Return (x, y) of the center of cell containing provided text 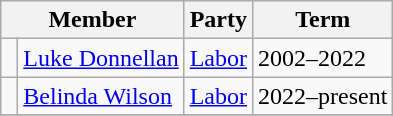
Luke Donnellan (101, 58)
Term (323, 20)
Party (218, 20)
2002–2022 (323, 58)
Member (92, 20)
2022–present (323, 96)
Belinda Wilson (101, 96)
